Output the [x, y] coordinate of the center of the cell containing the given text.  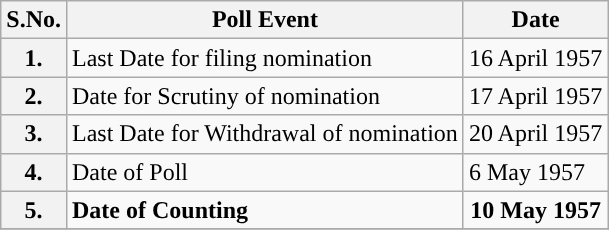
Last Date for Withdrawal of nomination [264, 134]
16 April 1957 [535, 58]
6 May 1957 [535, 172]
Date of Poll [264, 172]
Poll Event [264, 20]
20 April 1957 [535, 134]
2. [34, 96]
17 April 1957 [535, 96]
3. [34, 134]
1. [34, 58]
Date [535, 20]
5. [34, 210]
S.No. [34, 20]
Last Date for filing nomination [264, 58]
10 May 1957 [535, 210]
Date of Counting [264, 210]
4. [34, 172]
Date for Scrutiny of nomination [264, 96]
